From the cell containing the given text, extract its center point as [X, Y] coordinate. 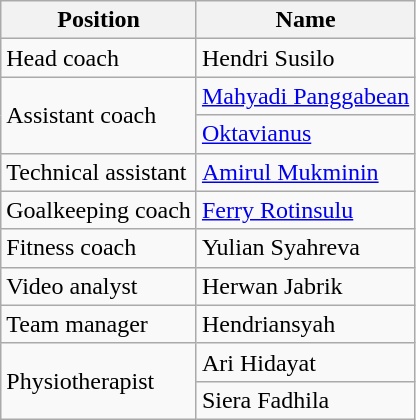
Yulian Syahreva [305, 248]
Head coach [99, 58]
Siera Fadhila [305, 400]
Team manager [99, 324]
Hendri Susilo [305, 58]
Technical assistant [99, 172]
Amirul Mukminin [305, 172]
Mahyadi Panggabean [305, 96]
Name [305, 20]
Fitness coach [99, 248]
Video analyst [99, 286]
Herwan Jabrik [305, 286]
Assistant coach [99, 115]
Physiotherapist [99, 381]
Hendriansyah [305, 324]
Goalkeeping coach [99, 210]
Position [99, 20]
Ari Hidayat [305, 362]
Ferry Rotinsulu [305, 210]
Oktavianus [305, 134]
